Find where the given text appears and provide that cell's center as [X, Y] coordinate. 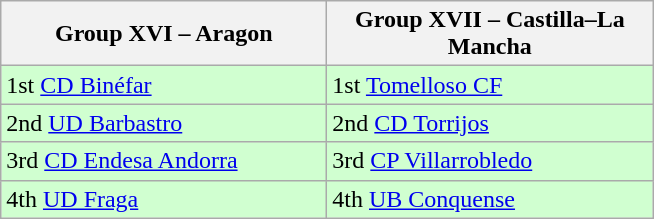
Group XVI – Aragon [164, 34]
3rd CD Endesa Andorra [164, 161]
2nd CD Torrijos [490, 123]
4th UD Fraga [164, 199]
2nd UD Barbastro [164, 123]
Group XVII – Castilla–La Mancha [490, 34]
1st CD Binéfar [164, 85]
4th UB Conquense [490, 199]
1st Tomelloso CF [490, 85]
3rd CP Villarrobledo [490, 161]
